Extract the (X, Y) coordinate from the center of the cell holding the provided text.  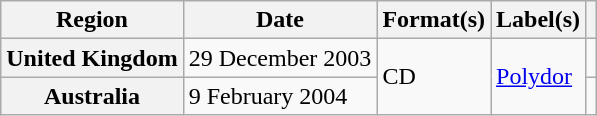
Label(s) (538, 20)
Australia (92, 96)
9 February 2004 (280, 96)
Polydor (538, 77)
Format(s) (434, 20)
29 December 2003 (280, 58)
Date (280, 20)
United Kingdom (92, 58)
CD (434, 77)
Region (92, 20)
